Return [x, y] of the center of cell containing provided text 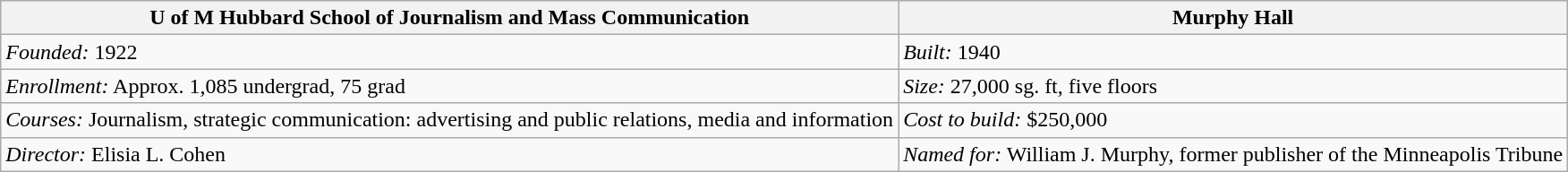
Founded: 1922 [449, 52]
U of M Hubbard School of Journalism and Mass Communication [449, 18]
Cost to build: $250,000 [1233, 120]
Courses: Journalism, strategic communication: advertising and public relations, media and information [449, 120]
Enrollment: Approx. 1,085 undergrad, 75 grad [449, 86]
Murphy Hall [1233, 18]
Named for: William J. Murphy, former publisher of the Minneapolis Tribune [1233, 154]
Built: 1940 [1233, 52]
Director: Elisia L. Cohen [449, 154]
Size: 27,000 sg. ft, five floors [1233, 86]
